Scan for the cell matching the given text and deliver its [x, y] coordinate at center. 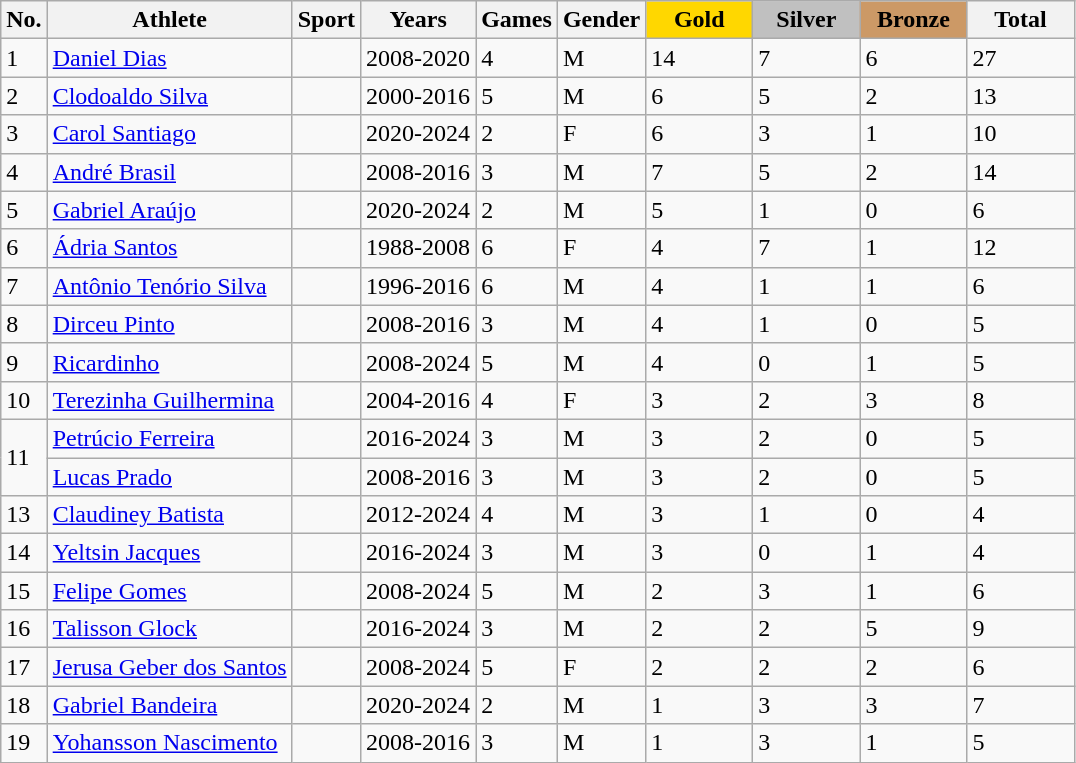
Ádria Santos [170, 248]
2000-2016 [418, 96]
11 [24, 457]
2012-2024 [418, 515]
12 [1020, 248]
16 [24, 629]
Petrúcio Ferreira [170, 438]
Games [517, 20]
Antônio Tenório Silva [170, 286]
Felipe Gomes [170, 591]
Gender [601, 20]
Carol Santiago [170, 134]
Yohansson Nascimento [170, 743]
Claudiney Batista [170, 515]
Years [418, 20]
2008-2020 [418, 58]
Silver [806, 20]
Gabriel Araújo [170, 210]
Daniel Dias [170, 58]
Gabriel Bandeira [170, 705]
27 [1020, 58]
1996-2016 [418, 286]
Gold [700, 20]
Total [1020, 20]
Talisson Glock [170, 629]
Athlete [170, 20]
2004-2016 [418, 400]
Bronze [914, 20]
Ricardinho [170, 362]
Dirceu Pinto [170, 324]
Terezinha Guilhermina [170, 400]
Lucas Prado [170, 477]
André Brasil [170, 172]
Clodoaldo Silva [170, 96]
15 [24, 591]
18 [24, 705]
Yeltsin Jacques [170, 553]
No. [24, 20]
Jerusa Geber dos Santos [170, 667]
17 [24, 667]
19 [24, 743]
Sport [326, 20]
1988-2008 [418, 248]
